Output the (X, Y) coordinate of the center of the cell containing the given text.  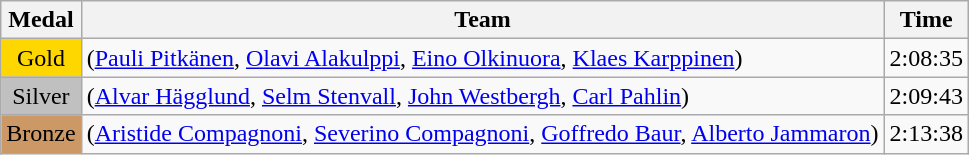
(Aristide Compagnoni, Severino Compagnoni, Goffredo Baur, Alberto Jammaron) (482, 134)
2:08:35 (926, 58)
2:09:43 (926, 96)
2:13:38 (926, 134)
Team (482, 20)
Medal (41, 20)
Time (926, 20)
(Alvar Hägglund, Selm Stenvall, John Westbergh, Carl Pahlin) (482, 96)
Silver (41, 96)
Bronze (41, 134)
Gold (41, 58)
(Pauli Pitkänen, Olavi Alakulppi, Eino Olkinuora, Klaes Karppinen) (482, 58)
